Identify which cell holds the provided text, then report its (x, y) central coordinate. 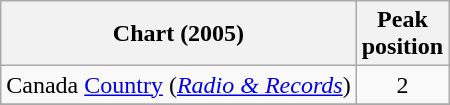
Chart (2005) (178, 34)
2 (402, 85)
Peakposition (402, 34)
Canada Country (Radio & Records) (178, 85)
